Determine the [x, y] coordinate at the center of the cell enclosing the given text.  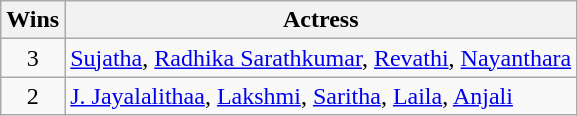
Wins [33, 20]
3 [33, 58]
J. Jayalalithaa, Lakshmi, Saritha, Laila, Anjali [321, 96]
Actress [321, 20]
Sujatha, Radhika Sarathkumar, Revathi, Nayanthara [321, 58]
2 [33, 96]
